Detect which cell encompasses the target text, then output its (x, y) center coordinate. 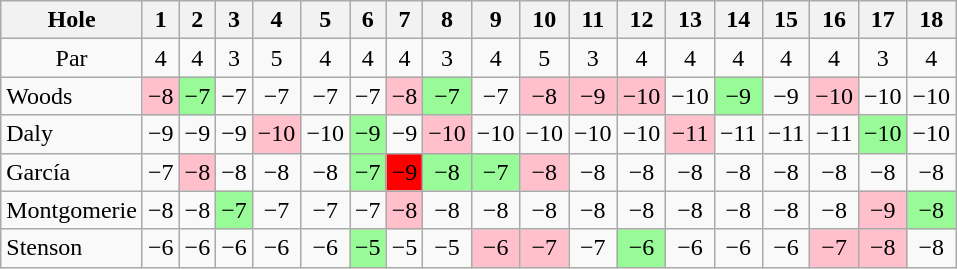
12 (642, 20)
9 (496, 20)
11 (594, 20)
18 (932, 20)
Par (72, 58)
Hole (72, 20)
8 (448, 20)
13 (690, 20)
Daly (72, 134)
García (72, 172)
7 (404, 20)
Montgomerie (72, 210)
10 (544, 20)
17 (882, 20)
2 (198, 20)
6 (368, 20)
Stenson (72, 248)
14 (738, 20)
Woods (72, 96)
16 (834, 20)
1 (160, 20)
15 (786, 20)
